Capture the cell that displays the provided text and extract its (X, Y) central coordinate. 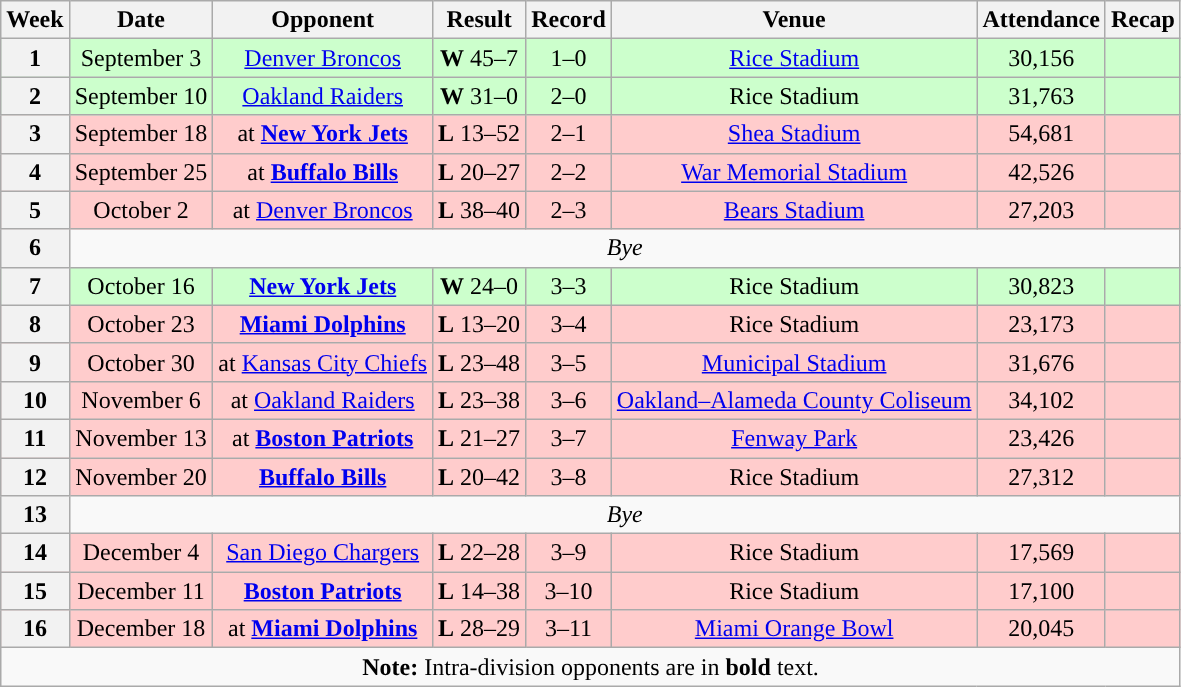
Recap (1142, 20)
Buffalo Bills (323, 477)
at Denver Broncos (323, 210)
September 3 (141, 58)
San Diego Chargers (323, 553)
L 14–38 (480, 591)
3–5 (569, 362)
Fenway Park (794, 438)
23,426 (1041, 438)
27,203 (1041, 210)
1 (35, 58)
L 22–28 (480, 553)
October 30 (141, 362)
34,102 (1041, 400)
New York Jets (323, 286)
at Buffalo Bills (323, 172)
Denver Broncos (323, 58)
3–8 (569, 477)
16 (35, 629)
Attendance (1041, 20)
23,173 (1041, 324)
September 25 (141, 172)
2–1 (569, 134)
3 (35, 134)
31,676 (1041, 362)
L 20–27 (480, 172)
42,526 (1041, 172)
10 (35, 400)
L 23–38 (480, 400)
October 16 (141, 286)
3–11 (569, 629)
54,681 (1041, 134)
Municipal Stadium (794, 362)
September 18 (141, 134)
20,045 (1041, 629)
14 (35, 553)
Bears Stadium (794, 210)
17,569 (1041, 553)
8 (35, 324)
L 13–52 (480, 134)
at New York Jets (323, 134)
Week (35, 20)
L 20–42 (480, 477)
4 (35, 172)
December 4 (141, 553)
3–7 (569, 438)
3–6 (569, 400)
Opponent (323, 20)
Date (141, 20)
Venue (794, 20)
W 45–7 (480, 58)
12 (35, 477)
War Memorial Stadium (794, 172)
3–10 (569, 591)
October 23 (141, 324)
at Boston Patriots (323, 438)
Miami Dolphins (323, 324)
December 18 (141, 629)
3–4 (569, 324)
30,156 (1041, 58)
1–0 (569, 58)
at Miami Dolphins (323, 629)
September 10 (141, 96)
Shea Stadium (794, 134)
15 (35, 591)
7 (35, 286)
W 31–0 (480, 96)
Oakland–Alameda County Coliseum (794, 400)
31,763 (1041, 96)
2–2 (569, 172)
11 (35, 438)
L 13–20 (480, 324)
Miami Orange Bowl (794, 629)
at Oakland Raiders (323, 400)
3–9 (569, 553)
Note: Intra-division opponents are in bold text. (591, 667)
27,312 (1041, 477)
at Kansas City Chiefs (323, 362)
Oakland Raiders (323, 96)
December 11 (141, 591)
November 6 (141, 400)
2 (35, 96)
L 21–27 (480, 438)
17,100 (1041, 591)
2–0 (569, 96)
2–3 (569, 210)
L 38–40 (480, 210)
Record (569, 20)
30,823 (1041, 286)
November 13 (141, 438)
October 2 (141, 210)
L 28–29 (480, 629)
5 (35, 210)
November 20 (141, 477)
3–3 (569, 286)
6 (35, 248)
Boston Patriots (323, 591)
L 23–48 (480, 362)
9 (35, 362)
13 (35, 515)
Result (480, 20)
W 24–0 (480, 286)
